Pinpoint the cell where the given text exists, returning its [x, y] midpoint coordinate. 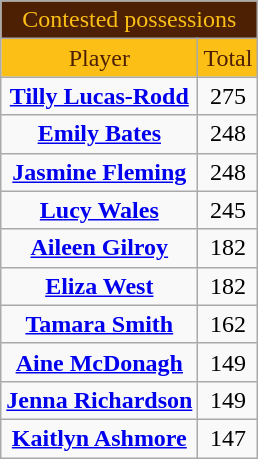
Aileen Gilroy [100, 248]
245 [228, 210]
Kaitlyn Ashmore [100, 438]
Jenna Richardson [100, 400]
275 [228, 96]
Aine McDonagh [100, 362]
Contested possessions [130, 20]
Jasmine Fleming [100, 172]
Total [228, 58]
Eliza West [100, 286]
Lucy Wales [100, 210]
Tamara Smith [100, 324]
Player [100, 58]
147 [228, 438]
Tilly Lucas-Rodd [100, 96]
162 [228, 324]
Emily Bates [100, 134]
